Extract the [X, Y] coordinate from the center of the cell holding the provided text.  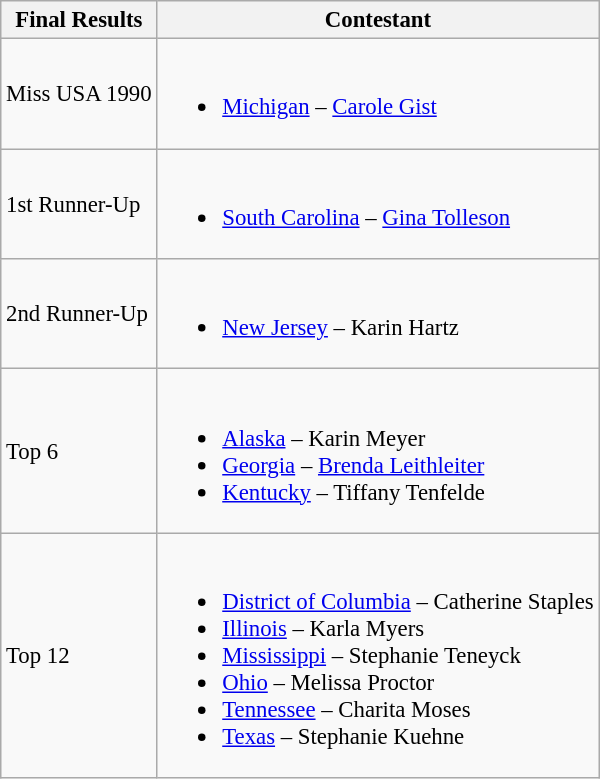
Top 6 [79, 451]
Contestant [378, 20]
Miss USA 1990 [79, 94]
South Carolina – Gina Tolleson [378, 204]
Michigan – Carole Gist [378, 94]
Top 12 [79, 656]
1st Runner-Up [79, 204]
Final Results [79, 20]
New Jersey – Karin Hartz [378, 314]
Alaska – Karin MeyerGeorgia – Brenda LeithleiterKentucky – Tiffany Tenfelde [378, 451]
2nd Runner-Up [79, 314]
